Locate the cell with the specified text and output its (X, Y) center coordinate. 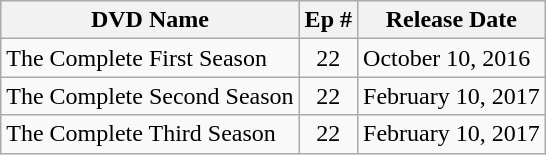
October 10, 2016 (452, 58)
Ep # (328, 20)
DVD Name (150, 20)
Release Date (452, 20)
The Complete First Season (150, 58)
The Complete Second Season (150, 96)
The Complete Third Season (150, 134)
